Search for the cell housing the specified text and yield its [X, Y] center coordinate. 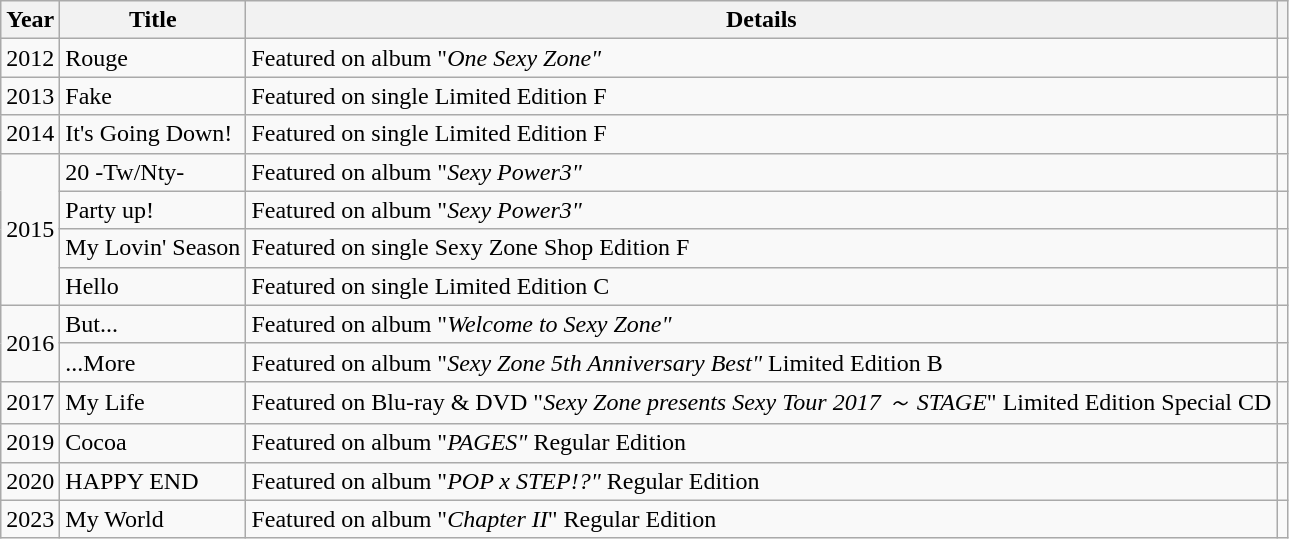
2020 [30, 481]
Featured on Blu-ray & DVD "Sexy Zone presents Sexy Tour 2017 ～ STAGE" Limited Edition Special CD [762, 402]
2015 [30, 229]
Featured on album "Welcome to Sexy Zone" [762, 324]
2017 [30, 402]
Featured on single Limited Edition C [762, 286]
My World [153, 519]
Details [762, 20]
Featured on single Sexy Zone Shop Edition F [762, 248]
2013 [30, 96]
My Lovin' Season [153, 248]
Hello [153, 286]
Cocoa [153, 443]
My Life [153, 402]
But... [153, 324]
Party up! [153, 210]
Featured on album "One Sexy Zone" [762, 58]
Rouge [153, 58]
Featured on album "Sexy Zone 5th Anniversary Best" Limited Edition B [762, 362]
...More [153, 362]
Featured on album "POP x STEP!?" Regular Edition [762, 481]
Year [30, 20]
2016 [30, 343]
Featured on album "Chapter II" Regular Edition [762, 519]
Featured on album "PAGES" Regular Edition [762, 443]
It's Going Down! [153, 134]
Title [153, 20]
HAPPY END [153, 481]
2014 [30, 134]
2012 [30, 58]
Fake [153, 96]
2019 [30, 443]
2023 [30, 519]
20 -Tw/Nty- [153, 172]
